Provide the [x, y] coordinate of the cell's center where the given text is located.  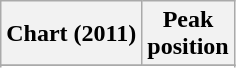
Peakposition [188, 34]
Chart (2011) [72, 34]
